Locate the cell with the specified text and output its (X, Y) center coordinate. 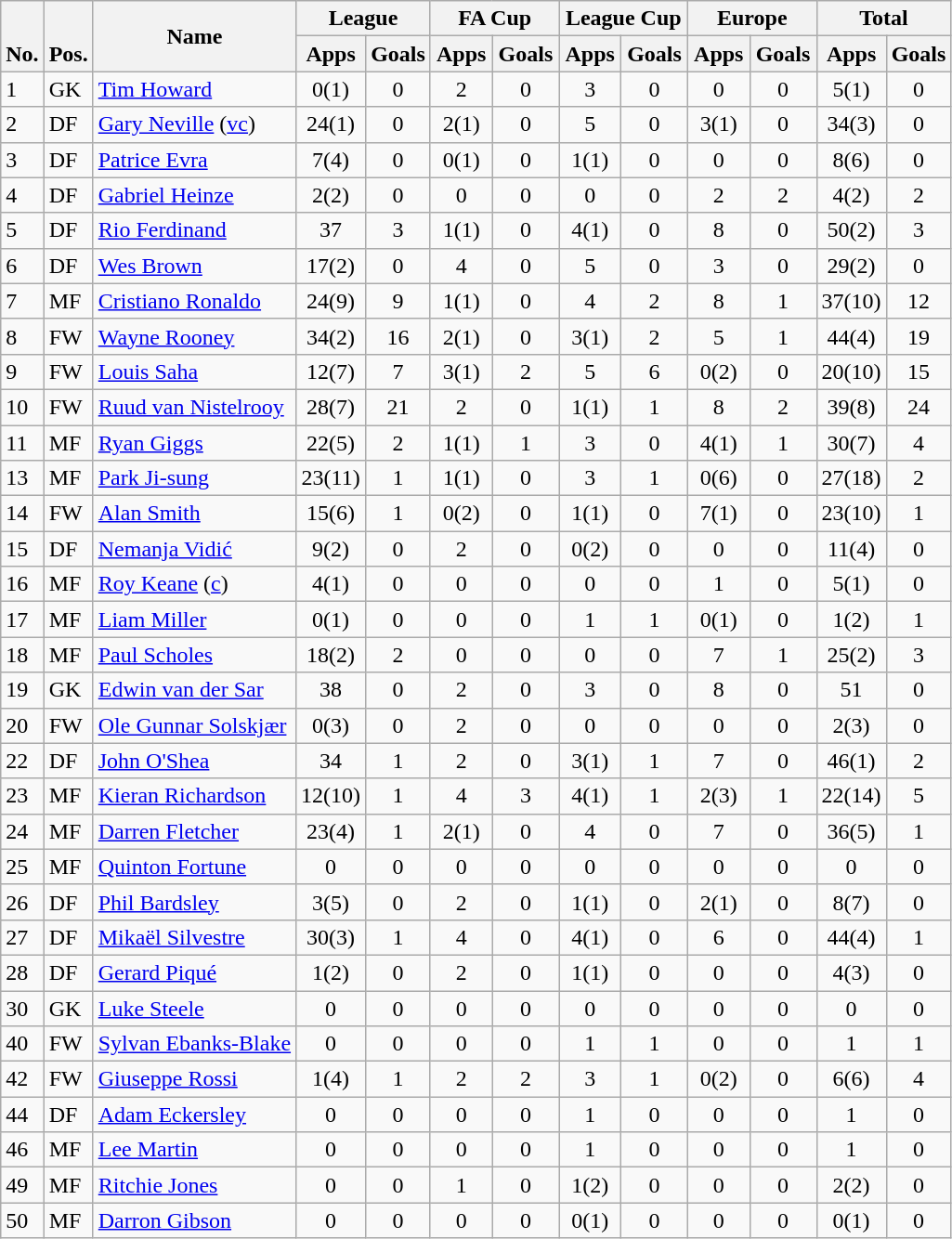
6(6) (851, 1079)
No. (22, 36)
Quinton Fortune (194, 867)
7(4) (331, 160)
22(5) (331, 443)
30(7) (851, 443)
Ryan Giggs (194, 443)
17(2) (331, 266)
12(7) (331, 372)
Wayne Rooney (194, 336)
22(14) (851, 796)
Liam Miller (194, 619)
4(3) (851, 972)
30 (22, 1008)
20 (22, 725)
49 (22, 1185)
Lee Martin (194, 1150)
Edwin van der Sar (194, 690)
Wes Brown (194, 266)
Paul Scholes (194, 655)
24(1) (331, 124)
9(2) (331, 549)
Kieran Richardson (194, 796)
17 (22, 619)
Europe (752, 19)
50 (22, 1220)
0(6) (719, 478)
Mikaël Silvestre (194, 937)
FA Cup (494, 19)
0(3) (331, 725)
11 (22, 443)
Ole Gunnar Solskjær (194, 725)
25 (22, 867)
8(7) (851, 902)
24(9) (331, 301)
37(10) (851, 301)
21 (398, 407)
23(10) (851, 514)
Pos. (69, 36)
29(2) (851, 266)
Louis Saha (194, 372)
Total (884, 19)
34(3) (851, 124)
Patrice Evra (194, 160)
46 (22, 1150)
27(18) (851, 478)
25(2) (851, 655)
23(11) (331, 478)
37 (331, 230)
51 (851, 690)
44 (22, 1115)
12(10) (331, 796)
18(2) (331, 655)
John O'Shea (194, 761)
Giuseppe Rossi (194, 1079)
Adam Eckersley (194, 1115)
Alan Smith (194, 514)
18 (22, 655)
Gerard Piqué (194, 972)
Park Ji-sung (194, 478)
Ruud van Nistelrooy (194, 407)
28(7) (331, 407)
4(2) (851, 195)
3(5) (331, 902)
Tim Howard (194, 89)
League Cup (624, 19)
26 (22, 902)
Ritchie Jones (194, 1185)
Cristiano Ronaldo (194, 301)
34 (331, 761)
46(1) (851, 761)
Luke Steele (194, 1008)
Darron Gibson (194, 1220)
39(8) (851, 407)
36(5) (851, 831)
15(6) (331, 514)
Name (194, 36)
League (364, 19)
34(2) (331, 336)
1(4) (331, 1079)
20(10) (851, 372)
40 (22, 1044)
30(3) (331, 937)
27 (22, 937)
14 (22, 514)
Gabriel Heinze (194, 195)
10 (22, 407)
12 (919, 301)
Roy Keane (c) (194, 584)
8(6) (851, 160)
22 (22, 761)
Darren Fletcher (194, 831)
Rio Ferdinand (194, 230)
23 (22, 796)
38 (331, 690)
11(4) (851, 549)
Nemanja Vidić (194, 549)
Sylvan Ebanks-Blake (194, 1044)
42 (22, 1079)
23(4) (331, 831)
13 (22, 478)
Phil Bardsley (194, 902)
Gary Neville (vc) (194, 124)
50(2) (851, 230)
7(1) (719, 514)
28 (22, 972)
